Scan for the cell matching the given text and deliver its (X, Y) coordinate at center. 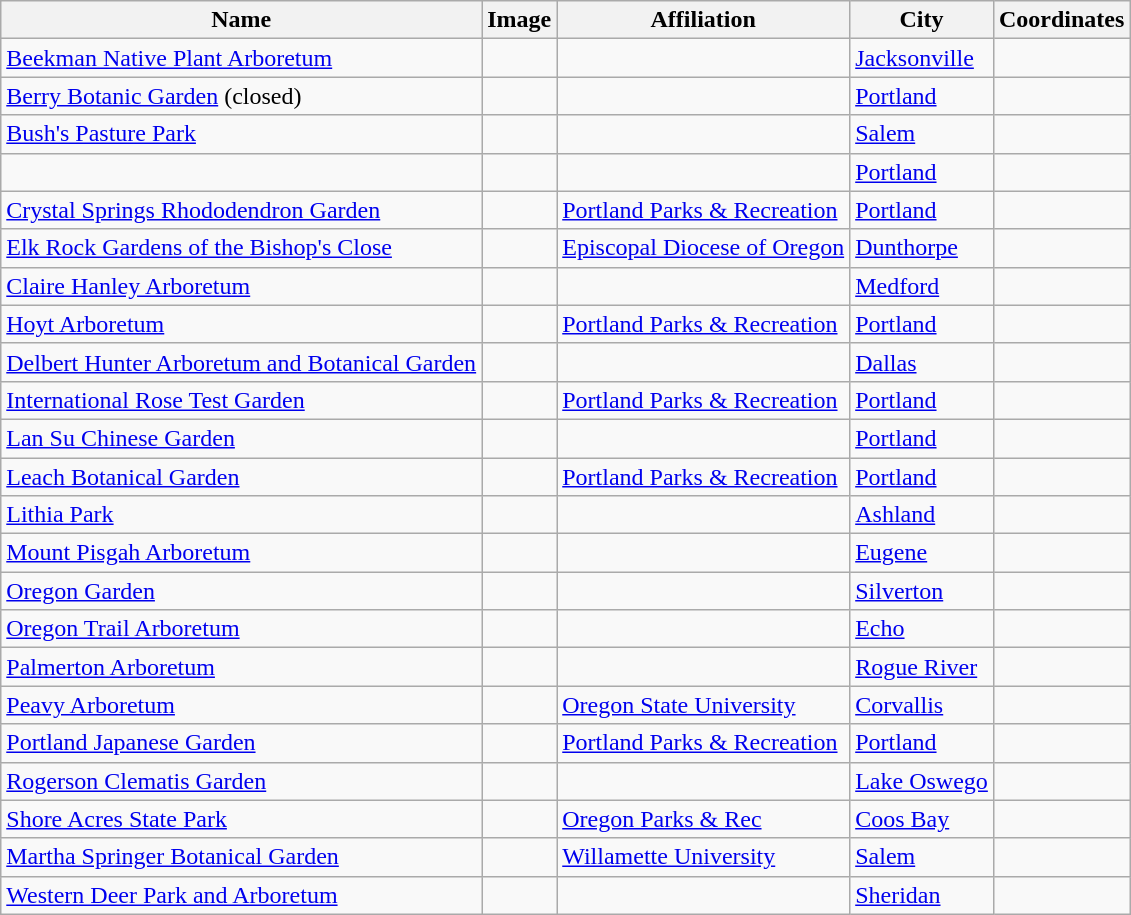
Crystal Springs Rhododendron Garden (242, 210)
Episcopal Diocese of Oregon (704, 248)
Rogerson Clematis Garden (242, 781)
International Rose Test Garden (242, 400)
Image (520, 20)
Elk Rock Gardens of the Bishop's Close (242, 248)
Hoyt Arboretum (242, 324)
Shore Acres State Park (242, 819)
Dunthorpe (922, 248)
Oregon Garden (242, 591)
City (922, 20)
Rogue River (922, 667)
Lithia Park (242, 515)
Sheridan (922, 895)
Lan Su Chinese Garden (242, 438)
Palmerton Arboretum (242, 667)
Dallas (922, 362)
Claire Hanley Arboretum (242, 286)
Echo (922, 629)
Ashland (922, 515)
Portland Japanese Garden (242, 743)
Lake Oswego (922, 781)
Delbert Hunter Arboretum and Botanical Garden (242, 362)
Western Deer Park and Arboretum (242, 895)
Oregon State University (704, 705)
Oregon Trail Arboretum (242, 629)
Affiliation (704, 20)
Martha Springer Botanical Garden (242, 857)
Coordinates (1061, 20)
Mount Pisgah Arboretum (242, 553)
Name (242, 20)
Peavy Arboretum (242, 705)
Jacksonville (922, 58)
Oregon Parks & Rec (704, 819)
Eugene (922, 553)
Silverton (922, 591)
Leach Botanical Garden (242, 477)
Coos Bay (922, 819)
Bush's Pasture Park (242, 134)
Medford (922, 286)
Beekman Native Plant Arboretum (242, 58)
Berry Botanic Garden (closed) (242, 96)
Corvallis (922, 705)
Willamette University (704, 857)
